Output the (X, Y) coordinate of the center of the cell containing the given text.  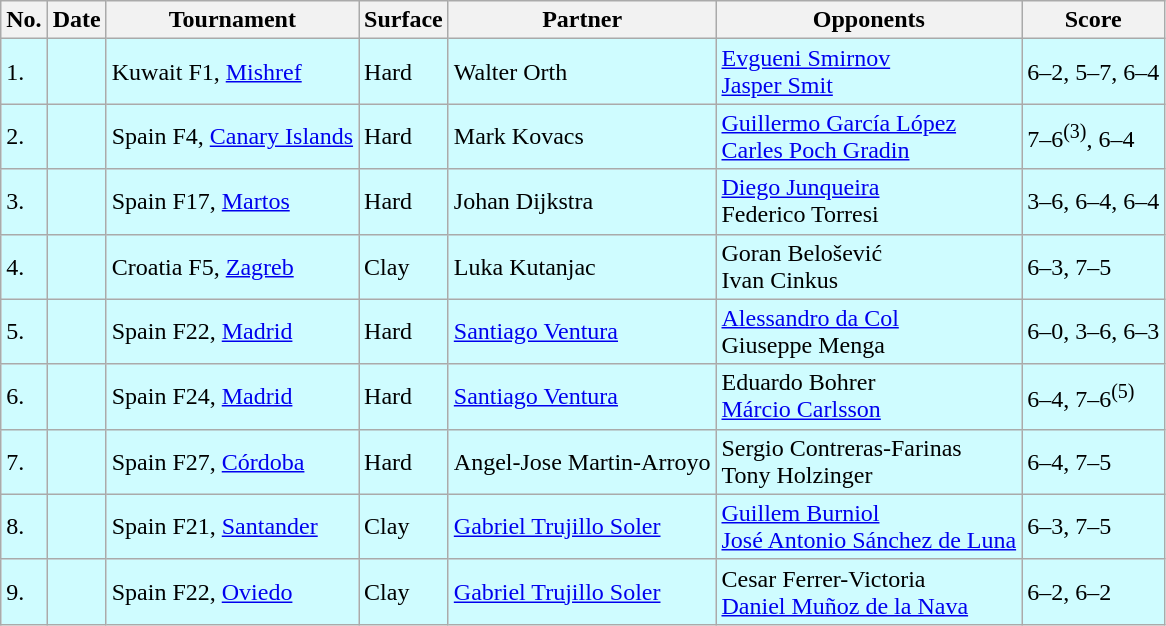
6–4, 7–5 (1094, 462)
Date (76, 20)
6. (24, 396)
9. (24, 592)
Cesar Ferrer-Victoria Daniel Muñoz de la Nava (869, 592)
Luka Kutanjac (582, 266)
Mark Kovacs (582, 136)
4. (24, 266)
Surface (404, 20)
3–6, 6–4, 6–4 (1094, 202)
5. (24, 332)
Johan Dijkstra (582, 202)
Goran Belošević Ivan Cinkus (869, 266)
Partner (582, 20)
Guillem Burniol José Antonio Sánchez de Luna (869, 526)
Evgueni Smirnov Jasper Smit (869, 72)
7–6(3), 6–4 (1094, 136)
6–4, 7–6(5) (1094, 396)
6–0, 3–6, 6–3 (1094, 332)
Tournament (232, 20)
Spain F22, Madrid (232, 332)
6–2, 6–2 (1094, 592)
3. (24, 202)
Walter Orth (582, 72)
Opponents (869, 20)
Spain F17, Martos (232, 202)
7. (24, 462)
Guillermo García López Carles Poch Gradin (869, 136)
Diego Junqueira Federico Torresi (869, 202)
Score (1094, 20)
1. (24, 72)
Kuwait F1, Mishref (232, 72)
No. (24, 20)
Angel-Jose Martin-Arroyo (582, 462)
Spain F24, Madrid (232, 396)
Alessandro da Col Giuseppe Menga (869, 332)
Spain F27, Córdoba (232, 462)
Spain F21, Santander (232, 526)
Spain F4, Canary Islands (232, 136)
2. (24, 136)
Croatia F5, Zagreb (232, 266)
Eduardo Bohrer Márcio Carlsson (869, 396)
Sergio Contreras-Farinas Tony Holzinger (869, 462)
6–2, 5–7, 6–4 (1094, 72)
Spain F22, Oviedo (232, 592)
8. (24, 526)
